Find where the given text appears and provide that cell's center as [x, y] coordinate. 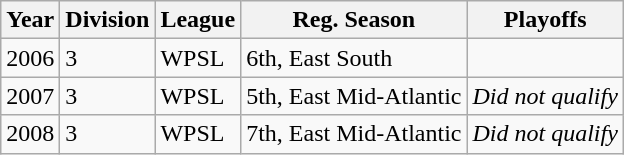
2007 [30, 96]
Year [30, 20]
Playoffs [545, 20]
Division [108, 20]
League [198, 20]
2008 [30, 134]
Reg. Season [354, 20]
2006 [30, 58]
6th, East South [354, 58]
7th, East Mid-Atlantic [354, 134]
5th, East Mid-Atlantic [354, 96]
